Extract the (X, Y) coordinate from the center of the cell holding the provided text.  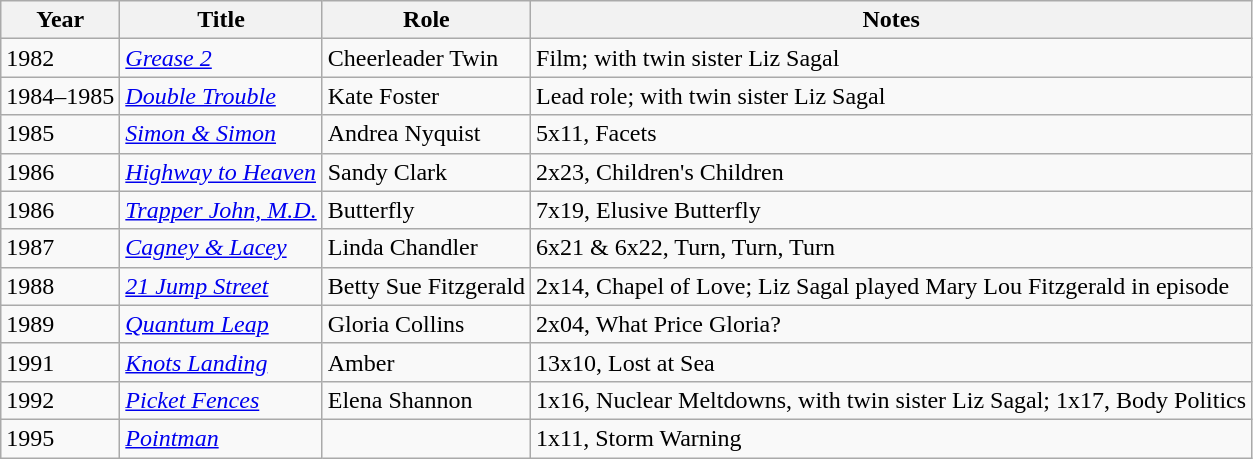
Cagney & Lacey (221, 248)
Title (221, 20)
Andrea Nyquist (426, 134)
Knots Landing (221, 362)
1x11, Storm Warning (892, 438)
2x23, Children's Children (892, 172)
21 Jump Street (221, 286)
Cheerleader Twin (426, 58)
6x21 & 6x22, Turn, Turn, Turn (892, 248)
Double Trouble (221, 96)
Film; with twin sister Liz Sagal (892, 58)
1989 (60, 324)
1987 (60, 248)
1984–1985 (60, 96)
Simon & Simon (221, 134)
Betty Sue Fitzgerald (426, 286)
Butterfly (426, 210)
1x16, Nuclear Meltdowns, with twin sister Liz Sagal; 1x17, Body Politics (892, 400)
Sandy Clark (426, 172)
Kate Foster (426, 96)
Gloria Collins (426, 324)
7x19, Elusive Butterfly (892, 210)
Notes (892, 20)
Quantum Leap (221, 324)
13x10, Lost at Sea (892, 362)
1988 (60, 286)
Lead role; with twin sister Liz Sagal (892, 96)
1985 (60, 134)
1991 (60, 362)
Year (60, 20)
Amber (426, 362)
2x04, What Price Gloria? (892, 324)
Picket Fences (221, 400)
5x11, Facets (892, 134)
Linda Chandler (426, 248)
Elena Shannon (426, 400)
Grease 2 (221, 58)
Role (426, 20)
Pointman (221, 438)
1995 (60, 438)
Trapper John, M.D. (221, 210)
Highway to Heaven (221, 172)
2x14, Chapel of Love; Liz Sagal played Mary Lou Fitzgerald in episode (892, 286)
1982 (60, 58)
1992 (60, 400)
